Return the (X, Y) coordinate for the center point of the cell that contains the specified text.  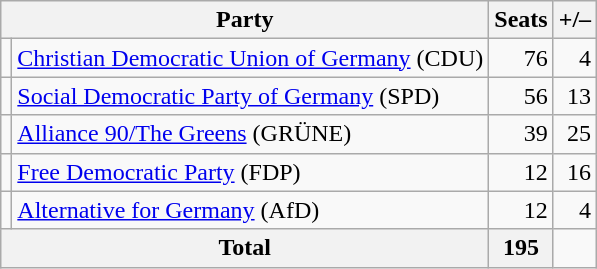
Seats (521, 20)
+/– (574, 20)
Alternative for Germany (AfD) (250, 210)
195 (521, 248)
Free Democratic Party (FDP) (250, 172)
76 (521, 58)
16 (574, 172)
Alliance 90/The Greens (GRÜNE) (250, 134)
56 (521, 96)
39 (521, 134)
25 (574, 134)
Party (245, 20)
Social Democratic Party of Germany (SPD) (250, 96)
13 (574, 96)
Total (245, 248)
Christian Democratic Union of Germany (CDU) (250, 58)
